From the cell containing the given text, extract its center point as (x, y) coordinate. 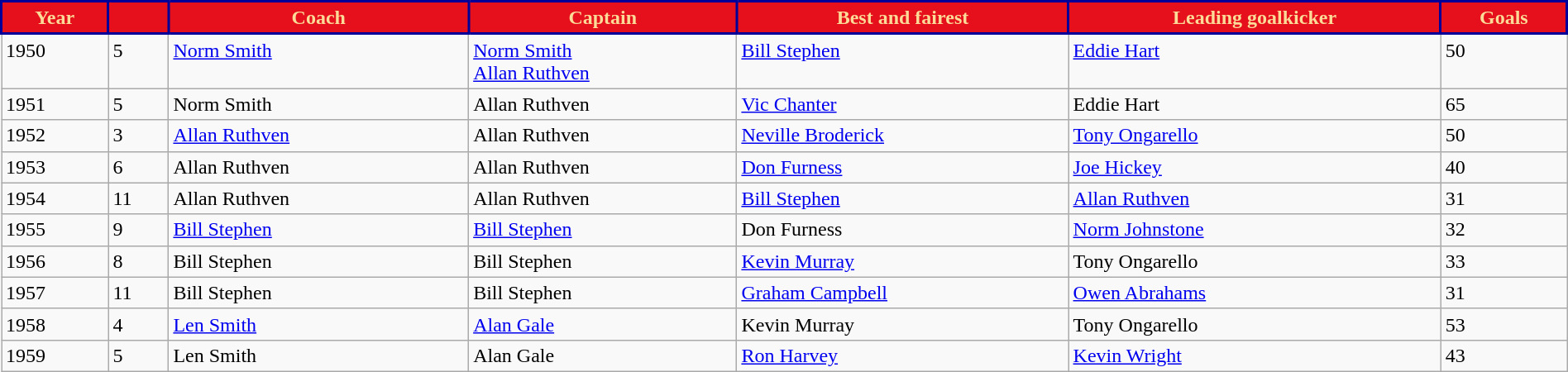
1951 (55, 104)
40 (1503, 167)
Best and fairest (903, 18)
Neville Broderick (903, 136)
1956 (55, 261)
Joe Hickey (1255, 167)
53 (1503, 324)
Vic Chanter (903, 104)
Norm Johnstone (1255, 230)
9 (139, 230)
6 (139, 167)
Kevin Wright (1255, 355)
33 (1503, 261)
65 (1503, 104)
Ron Harvey (903, 355)
1957 (55, 293)
Graham Campbell (903, 293)
43 (1503, 355)
1959 (55, 355)
Owen Abrahams (1255, 293)
8 (139, 261)
1955 (55, 230)
Leading goalkicker (1255, 18)
1952 (55, 136)
Norm SmithAllan Ruthven (603, 61)
1954 (55, 198)
Captain (603, 18)
Goals (1503, 18)
1958 (55, 324)
Year (55, 18)
4 (139, 324)
1950 (55, 61)
3 (139, 136)
1953 (55, 167)
32 (1503, 230)
Coach (319, 18)
